Extract the [x, y] coordinate from the center of the cell holding the provided text.  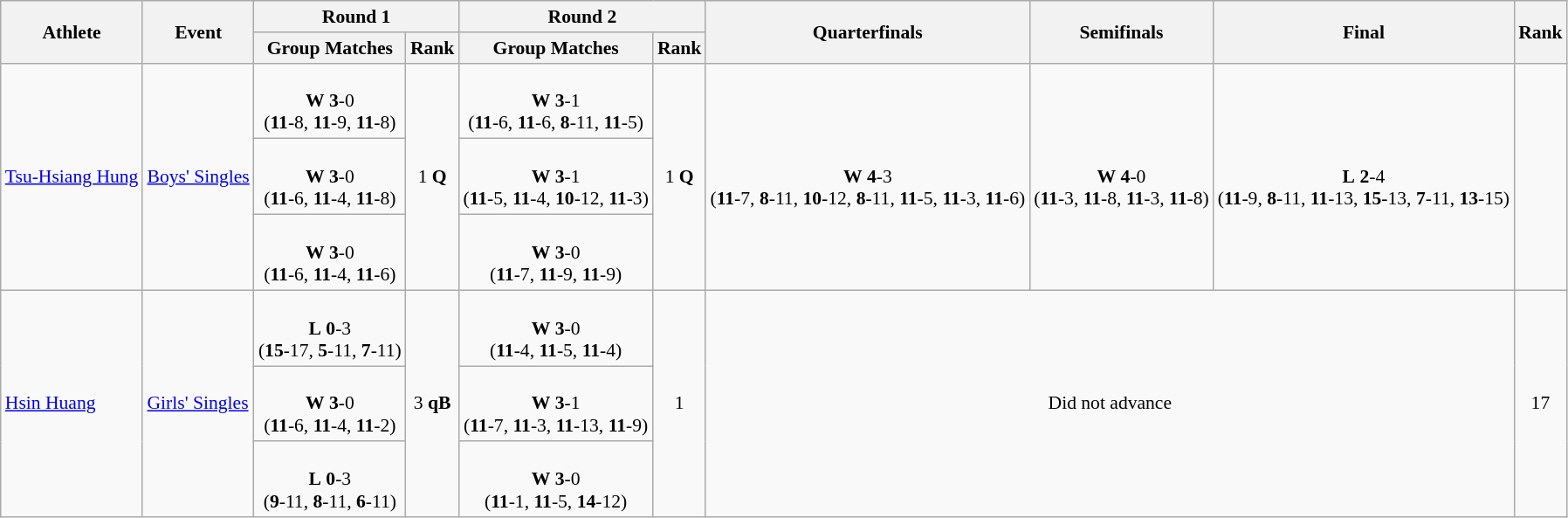
W 3-0 (11-6, 11-4, 11-6) [330, 253]
Final [1364, 31]
Did not advance [1110, 404]
W 3-0 (11-1, 11-5, 14-12) [555, 480]
W 3-0 (11-6, 11-4, 11-2) [330, 404]
W 3-1 (11-5, 11-4, 10-12, 11-3) [555, 176]
17 [1540, 404]
L 0-3 (9-11, 8-11, 6-11) [330, 480]
W 3-0 (11-6, 11-4, 11-8) [330, 176]
W 4-0 (11-3, 11-8, 11-3, 11-8) [1121, 176]
Semifinals [1121, 31]
W 3-1 (11-7, 11-3, 11-13, 11-9) [555, 404]
Girls' Singles [197, 404]
Tsu-Hsiang Hung [72, 176]
Event [197, 31]
W 3-1 (11-6, 11-6, 8-11, 11-5) [555, 101]
L 2-4 (11-9, 8-11, 11-13, 15-13, 7-11, 13-15) [1364, 176]
W 3-0 (11-8, 11-9, 11-8) [330, 101]
Hsin Huang [72, 404]
L 0-3 (15-17, 5-11, 7-11) [330, 328]
W 3-0 (11-7, 11-9, 11-9) [555, 253]
1 [679, 404]
Athlete [72, 31]
W 3-0 (11-4, 11-5, 11-4) [555, 328]
3 qB [433, 404]
Round 1 [356, 17]
W 4-3 (11-7, 8-11, 10-12, 8-11, 11-5, 11-3, 11-6) [868, 176]
Round 2 [581, 17]
Boys' Singles [197, 176]
Quarterfinals [868, 31]
